For the text-containing cell, return its midpoint in (X, Y) coordinate format. 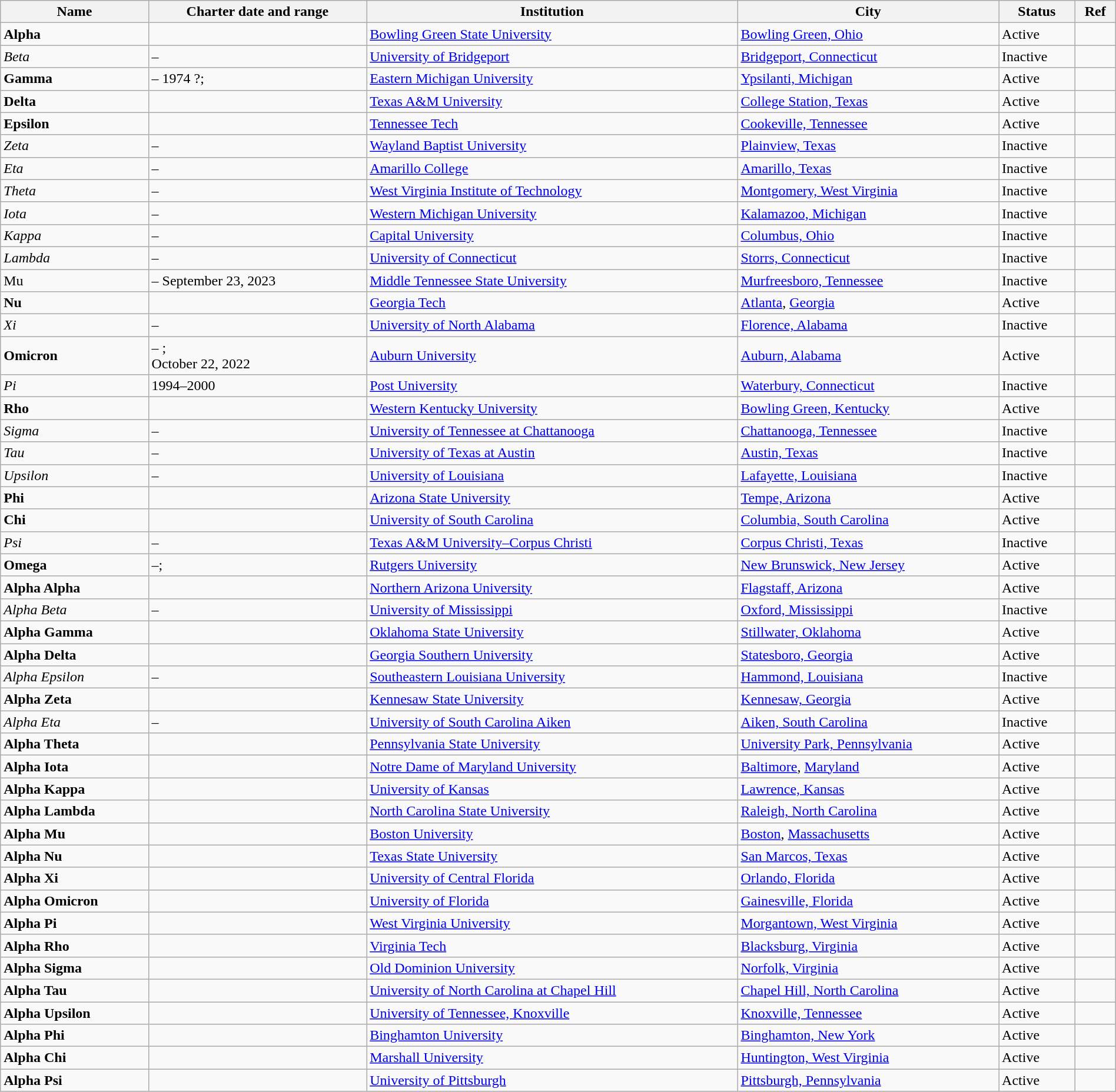
Gainesville, Florida (868, 901)
West Virginia University (552, 923)
New Brunswick, New Jersey (868, 565)
Alpha Pi (74, 923)
Pennsylvania State University (552, 744)
Alpha Tau (74, 990)
Alpha Zeta (74, 700)
Oxford, Mississippi (868, 610)
Alpha Mu (74, 834)
University of Louisiana (552, 475)
Columbus, Ohio (868, 235)
Virginia Tech (552, 945)
Alpha Iota (74, 767)
University of Pittsburgh (552, 1080)
Texas State University (552, 856)
Ypsilanti, Michigan (868, 79)
Amarillo College (552, 168)
Western Kentucky University (552, 408)
Boston University (552, 834)
Kennesaw, Georgia (868, 700)
Columbia, South Carolina (868, 520)
Alpha Chi (74, 1058)
Western Michigan University (552, 213)
University of South Carolina (552, 520)
Blacksburg, Virginia (868, 945)
Bowling Green, Ohio (868, 34)
Kalamazoo, Michigan (868, 213)
College Station, Texas (868, 101)
Wayland Baptist University (552, 146)
Tennessee Tech (552, 124)
Corpus Christi, Texas (868, 542)
Lambda (74, 258)
Statesboro, Georgia (868, 655)
University Park, Pennsylvania (868, 744)
University of Mississippi (552, 610)
Institution (552, 12)
Xi (74, 325)
University of Florida (552, 901)
Omega (74, 565)
Waterbury, Connecticut (868, 386)
Huntington, West Virginia (868, 1058)
Storrs, Connecticut (868, 258)
Murfreesboro, Tennessee (868, 281)
Auburn University (552, 355)
Austin, Texas (868, 453)
Plainview, Texas (868, 146)
Baltimore, Maryland (868, 767)
Hammond, Louisiana (868, 677)
Alpha Theta (74, 744)
Old Dominion University (552, 968)
Tempe, Arizona (868, 498)
Knoxville, Tennessee (868, 1013)
Cookeville, Tennessee (868, 124)
Texas A&M University–Corpus Christi (552, 542)
Chattanooga, Tennessee (868, 431)
Kappa (74, 235)
Tau (74, 453)
Alpha Delta (74, 655)
Alpha Kappa (74, 789)
Alpha (74, 34)
Rutgers University (552, 565)
Orlando, Florida (868, 878)
Alpha Lambda (74, 811)
Atlanta, Georgia (868, 303)
Charter date and range (258, 12)
Montgomery, West Virginia (868, 191)
West Virginia Institute of Technology (552, 191)
Texas A&M University (552, 101)
Alpha Sigma (74, 968)
Kennesaw State University (552, 700)
Lafayette, Louisiana (868, 475)
Northern Arizona University (552, 587)
Flagstaff, Arizona (868, 587)
Iota (74, 213)
Alpha Gamma (74, 632)
Stillwater, Oklahoma (868, 632)
University of Bridgeport (552, 56)
Bowling Green, Kentucky (868, 408)
Alpha Nu (74, 856)
Alpha Beta (74, 610)
Name (74, 12)
Beta (74, 56)
Rho (74, 408)
Pittsburgh, Pennsylvania (868, 1080)
Chapel Hill, North Carolina (868, 990)
Alpha Omicron (74, 901)
Norfolk, Virginia (868, 968)
Boston, Massachusetts (868, 834)
Psi (74, 542)
City (868, 12)
Gamma (74, 79)
University of Central Florida (552, 878)
Auburn, Alabama (868, 355)
Alpha Upsilon (74, 1013)
– ;October 22, 2022 (258, 355)
Raleigh, North Carolina (868, 811)
Oklahoma State University (552, 632)
Georgia Southern University (552, 655)
Aiken, South Carolina (868, 722)
Alpha Rho (74, 945)
Notre Dame of Maryland University (552, 767)
Sigma (74, 431)
Alpha Xi (74, 878)
–; (258, 565)
University of Connecticut (552, 258)
University of North Carolina at Chapel Hill (552, 990)
Eta (74, 168)
Delta (74, 101)
Mu (74, 281)
Georgia Tech (552, 303)
Capital University (552, 235)
Pi (74, 386)
Alpha Alpha (74, 587)
Florence, Alabama (868, 325)
Amarillo, Texas (868, 168)
Chi (74, 520)
San Marcos, Texas (868, 856)
Epsilon (74, 124)
Middle Tennessee State University (552, 281)
Bowling Green State University (552, 34)
Lawrence, Kansas (868, 789)
Nu (74, 303)
North Carolina State University (552, 811)
Southeastern Louisiana University (552, 677)
University of South Carolina Aiken (552, 722)
1994–2000 (258, 386)
Upsilon (74, 475)
Phi (74, 498)
University of Kansas (552, 789)
Post University (552, 386)
Binghamton University (552, 1036)
Alpha Phi (74, 1036)
Ref (1095, 12)
Alpha Eta (74, 722)
Marshall University (552, 1058)
Zeta (74, 146)
Theta (74, 191)
University of North Alabama (552, 325)
Arizona State University (552, 498)
University of Texas at Austin (552, 453)
– 1974 ?; (258, 79)
University of Tennessee, Knoxville (552, 1013)
Alpha Psi (74, 1080)
Eastern Michigan University (552, 79)
Morgantown, West Virginia (868, 923)
Omicron (74, 355)
Bridgeport, Connecticut (868, 56)
Alpha Epsilon (74, 677)
Binghamton, New York (868, 1036)
Status (1037, 12)
– September 23, 2023 (258, 281)
University of Tennessee at Chattanooga (552, 431)
